Detect which cell encompasses the target text, then output its (x, y) center coordinate. 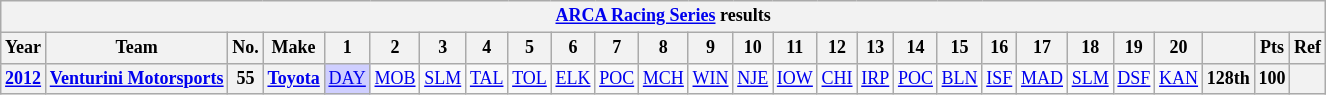
WIN (710, 78)
Venturini Motorsports (136, 78)
DSF (1134, 78)
TOL (530, 78)
ISF (1000, 78)
20 (1179, 48)
6 (573, 48)
16 (1000, 48)
3 (443, 48)
8 (663, 48)
ARCA Racing Series results (664, 16)
BLN (960, 78)
2 (395, 48)
MCH (663, 78)
KAN (1179, 78)
4 (487, 48)
IOW (796, 78)
15 (960, 48)
Year (24, 48)
2012 (24, 78)
14 (916, 48)
MAD (1042, 78)
10 (753, 48)
7 (617, 48)
No. (246, 48)
9 (710, 48)
13 (876, 48)
17 (1042, 48)
100 (1272, 78)
Team (136, 48)
1 (347, 48)
TAL (487, 78)
CHI (837, 78)
18 (1090, 48)
12 (837, 48)
ELK (573, 78)
128th (1228, 78)
5 (530, 48)
IRP (876, 78)
Pts (1272, 48)
11 (796, 48)
Toyota (294, 78)
19 (1134, 48)
DAY (347, 78)
MOB (395, 78)
Ref (1308, 48)
55 (246, 78)
Make (294, 48)
NJE (753, 78)
